Provide the (x, y) coordinate of the cell's center where the given text is located.  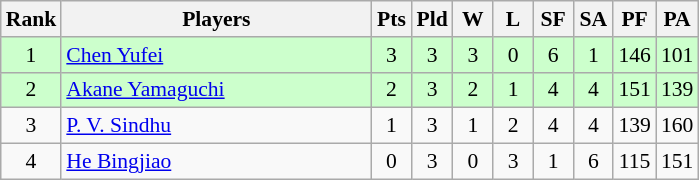
Pts (391, 19)
SF (553, 19)
Chen Yufei (216, 55)
L (513, 19)
Akane Yamaguchi (216, 90)
160 (678, 126)
PA (678, 19)
W (473, 19)
SA (593, 19)
115 (634, 162)
PF (634, 19)
P. V. Sindhu (216, 126)
Players (216, 19)
146 (634, 55)
Pld (432, 19)
101 (678, 55)
He Bingjiao (216, 162)
Rank (32, 19)
